Provide the [x, y] coordinate of the cell's center where the given text is located.  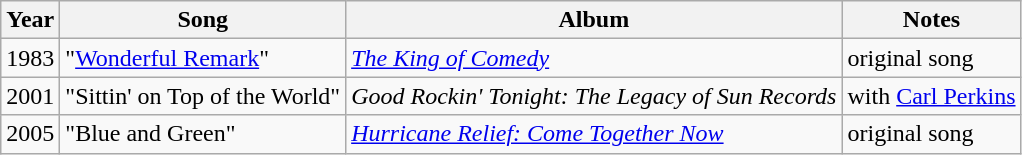
"Wonderful Remark" [203, 58]
1983 [30, 58]
Hurricane Relief: Come Together Now [594, 134]
2005 [30, 134]
"Sittin' on Top of the World" [203, 96]
Good Rockin' Tonight: The Legacy of Sun Records [594, 96]
The King of Comedy [594, 58]
"Blue and Green" [203, 134]
Album [594, 20]
with Carl Perkins [932, 96]
Song [203, 20]
2001 [30, 96]
Year [30, 20]
Notes [932, 20]
